Identify which cell holds the provided text, then report its (x, y) central coordinate. 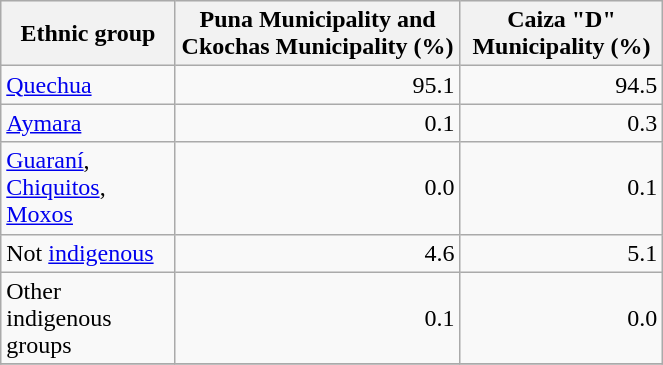
5.1 (562, 253)
95.1 (318, 85)
Puna Municipality and Ckochas Municipality (%) (318, 34)
Caiza "D" Municipality (%) (562, 34)
0.3 (562, 123)
Ethnic group (88, 34)
Quechua (88, 85)
4.6 (318, 253)
94.5 (562, 85)
Aymara (88, 123)
Guaraní, Chiquitos, Moxos (88, 188)
Other indigenous groups (88, 318)
Not indigenous (88, 253)
